Search for the cell housing the specified text and yield its (X, Y) center coordinate. 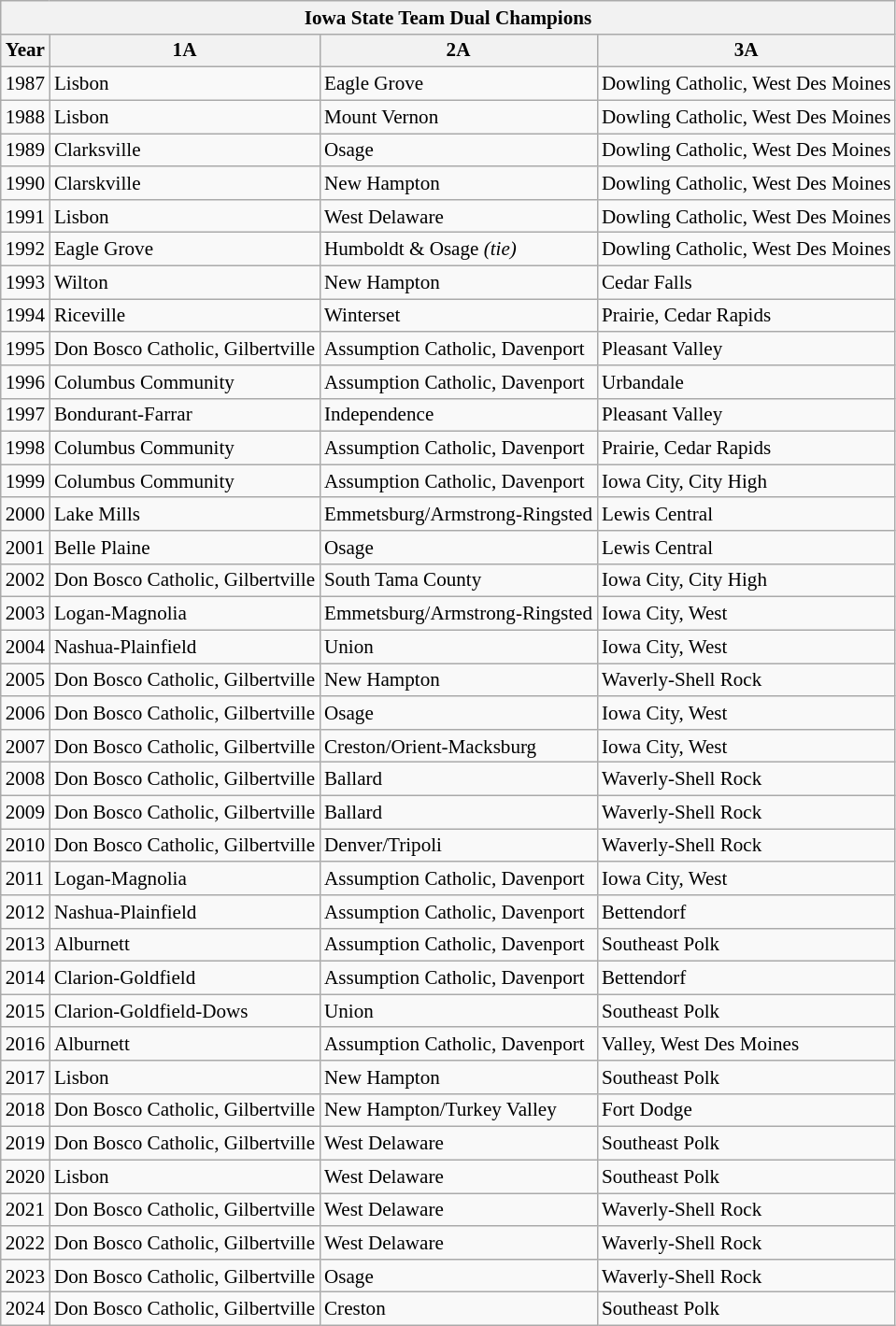
2018 (25, 1110)
Fort Dodge (746, 1110)
2004 (25, 647)
2012 (25, 912)
1A (185, 50)
2001 (25, 548)
Denver/Tripoli (458, 845)
Iowa State Team Dual Champions (448, 17)
2024 (25, 1308)
2002 (25, 579)
2022 (25, 1243)
Independence (458, 415)
1999 (25, 480)
1995 (25, 348)
2A (458, 50)
2013 (25, 944)
Year (25, 50)
2021 (25, 1209)
2000 (25, 514)
2005 (25, 680)
1987 (25, 84)
2008 (25, 779)
2019 (25, 1144)
Urbandale (746, 381)
2003 (25, 613)
Clarksville (185, 150)
Bondurant-Farrar (185, 415)
2007 (25, 746)
Creston (458, 1308)
1989 (25, 150)
Winterset (458, 316)
1996 (25, 381)
1997 (25, 415)
3A (746, 50)
1994 (25, 316)
2009 (25, 811)
Clarion-Goldfield-Dows (185, 1011)
South Tama County (458, 579)
2023 (25, 1275)
2015 (25, 1011)
2006 (25, 712)
Mount Vernon (458, 116)
Clarskville (185, 183)
2017 (25, 1076)
Wilton (185, 282)
Belle Plaine (185, 548)
1991 (25, 215)
1988 (25, 116)
2010 (25, 845)
Riceville (185, 316)
Humboldt & Osage (tie) (458, 249)
Cedar Falls (746, 282)
2011 (25, 878)
1993 (25, 282)
2014 (25, 977)
1998 (25, 449)
New Hampton/Turkey Valley (458, 1110)
Creston/Orient-Macksburg (458, 746)
Lake Mills (185, 514)
Clarion-Goldfield (185, 977)
1992 (25, 249)
2020 (25, 1176)
1990 (25, 183)
Valley, West Des Moines (746, 1043)
2016 (25, 1043)
